Pinpoint the cell where the given text exists, returning its (x, y) midpoint coordinate. 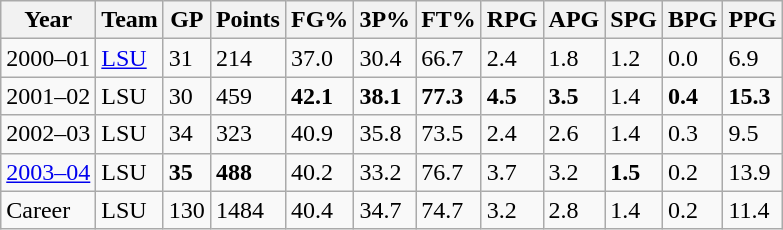
35 (186, 172)
FG% (319, 20)
11.4 (752, 210)
37.0 (319, 58)
2002–03 (48, 134)
1.8 (574, 58)
2.6 (574, 134)
Points (248, 20)
42.1 (319, 96)
323 (248, 134)
BPG (693, 20)
30.4 (385, 58)
Year (48, 20)
40.4 (319, 210)
0.0 (693, 58)
2.8 (574, 210)
2000–01 (48, 58)
15.3 (752, 96)
13.9 (752, 172)
SPG (634, 20)
1484 (248, 210)
PPG (752, 20)
76.7 (449, 172)
APG (574, 20)
1.2 (634, 58)
2001–02 (48, 96)
40.9 (319, 134)
74.7 (449, 210)
34.7 (385, 210)
3.7 (512, 172)
3.5 (574, 96)
0.3 (693, 134)
6.9 (752, 58)
31 (186, 58)
35.8 (385, 134)
2003–04 (48, 172)
Team (130, 20)
RPG (512, 20)
77.3 (449, 96)
33.2 (385, 172)
9.5 (752, 134)
Career (48, 210)
1.5 (634, 172)
FT% (449, 20)
214 (248, 58)
0.4 (693, 96)
4.5 (512, 96)
40.2 (319, 172)
3P% (385, 20)
38.1 (385, 96)
130 (186, 210)
GP (186, 20)
459 (248, 96)
66.7 (449, 58)
34 (186, 134)
30 (186, 96)
73.5 (449, 134)
488 (248, 172)
